Determine the (X, Y) coordinate at the center of the cell enclosing the given text.  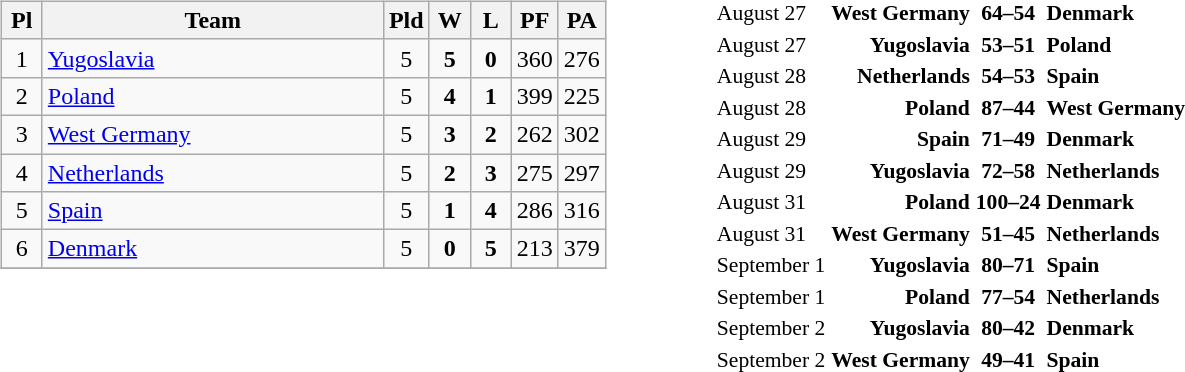
Team (212, 20)
262 (534, 134)
6 (22, 249)
51–45 (1008, 234)
87–44 (1008, 108)
100–24 (1008, 202)
Pld (406, 20)
PA (582, 20)
PF (534, 20)
379 (582, 249)
77–54 (1008, 297)
72–58 (1008, 171)
286 (534, 211)
September 2 (771, 328)
Pl (22, 20)
399 (534, 96)
80–71 (1008, 265)
80–42 (1008, 328)
54–53 (1008, 76)
360 (534, 58)
L (490, 20)
297 (582, 173)
W (450, 20)
225 (582, 96)
213 (534, 249)
276 (582, 58)
53–51 (1008, 45)
316 (582, 211)
302 (582, 134)
275 (534, 173)
71–49 (1008, 139)
Denmark (212, 249)
August 27 (771, 45)
